Search for the cell housing the specified text and yield its (X, Y) center coordinate. 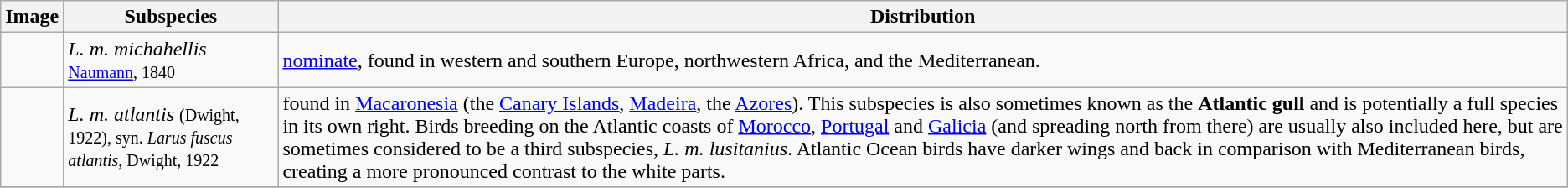
Image (32, 17)
L. m. atlantis (Dwight, 1922), syn. Larus fuscus atlantis, Dwight, 1922 (171, 138)
L. m. michahellis Naumann, 1840 (171, 60)
nominate, found in western and southern Europe, northwestern Africa, and the Mediterranean. (923, 60)
Distribution (923, 17)
Subspecies (171, 17)
